Search for the cell housing the specified text and yield its (x, y) center coordinate. 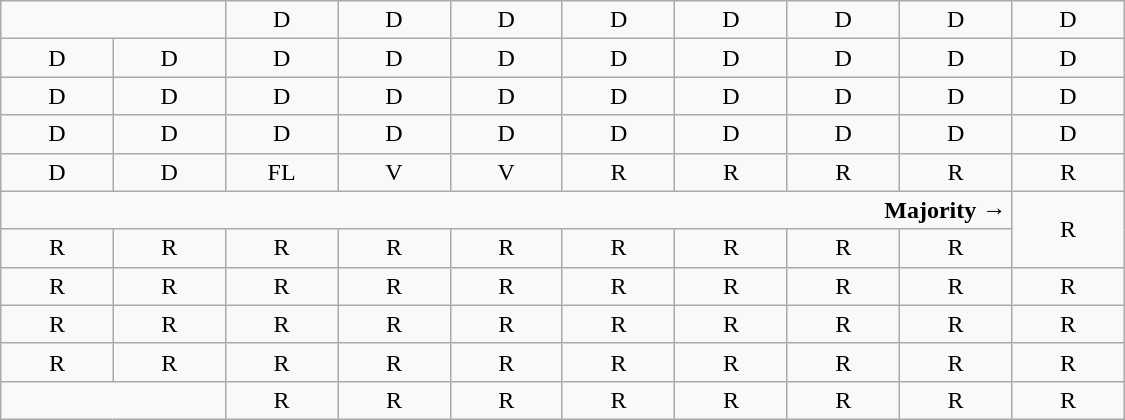
FL (281, 172)
Majority → (506, 210)
